Search for the cell housing the specified text and yield its [X, Y] center coordinate. 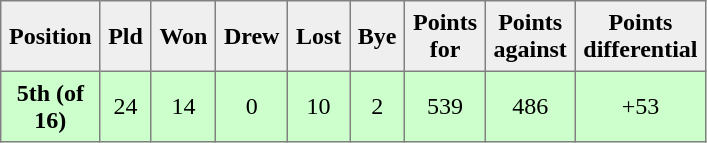
Points differential [640, 36]
Bye [378, 36]
Lost [319, 36]
2 [378, 106]
14 [184, 106]
5th (of 16) [50, 106]
486 [530, 106]
539 [446, 106]
10 [319, 106]
Position [50, 36]
Pld [126, 36]
Won [184, 36]
Points against [530, 36]
Drew [252, 36]
24 [126, 106]
+53 [640, 106]
Points for [446, 36]
0 [252, 106]
